Locate the cell with the specified text and output its (X, Y) center coordinate. 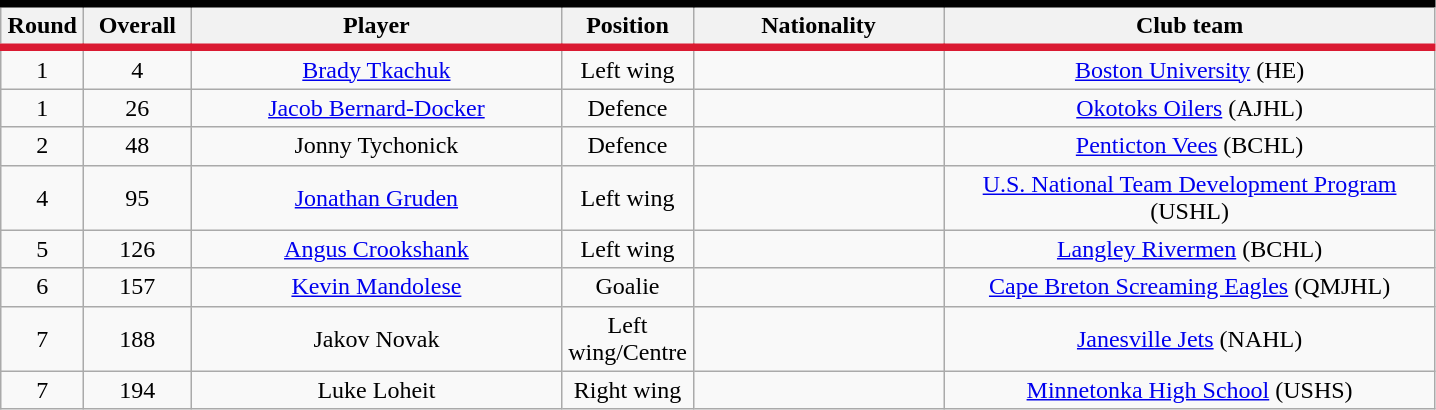
Jacob Bernard-Docker (376, 108)
157 (138, 287)
Jakov Novak (376, 338)
Minnetonka High School (USHS) (1190, 390)
188 (138, 338)
48 (138, 146)
Cape Breton Screaming Eagles (QMJHL) (1190, 287)
194 (138, 390)
2 (42, 146)
U.S. National Team Development Program (USHL) (1190, 198)
Right wing (628, 390)
Langley Rivermen (BCHL) (1190, 249)
Club team (1190, 26)
Brady Tkachuk (376, 68)
Position (628, 26)
26 (138, 108)
Round (42, 26)
Jonathan Gruden (376, 198)
Left wing/Centre (628, 338)
Kevin Mandolese (376, 287)
Nationality (818, 26)
Luke Loheit (376, 390)
Penticton Vees (BCHL) (1190, 146)
126 (138, 249)
Janesville Jets (NAHL) (1190, 338)
6 (42, 287)
Goalie (628, 287)
Angus Crookshank (376, 249)
Overall (138, 26)
95 (138, 198)
Player (376, 26)
Boston University (HE) (1190, 68)
Okotoks Oilers (AJHL) (1190, 108)
Jonny Tychonick (376, 146)
5 (42, 249)
